Detect which cell encompasses the target text, then output its (x, y) center coordinate. 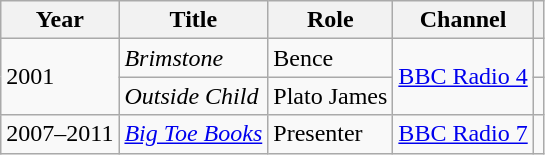
Brimstone (194, 58)
Plato James (330, 96)
BBC Radio 4 (463, 77)
Channel (463, 20)
BBC Radio 7 (463, 134)
Bence (330, 58)
2007–2011 (60, 134)
Big Toe Books (194, 134)
Presenter (330, 134)
Role (330, 20)
Year (60, 20)
Title (194, 20)
Outside Child (194, 96)
2001 (60, 77)
